Scan for the cell matching the given text and deliver its (x, y) coordinate at center. 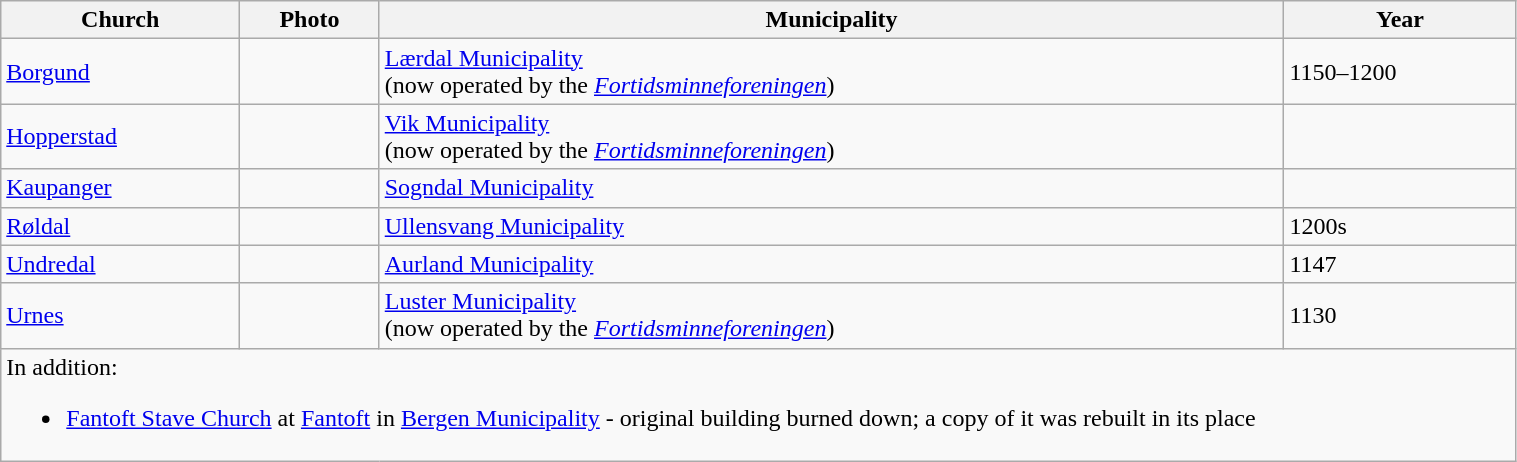
Ullensvang Municipality (832, 226)
Photo (310, 20)
1150–1200 (1400, 72)
1147 (1400, 264)
Luster Municipality(now operated by the Fortidsminneforeningen) (832, 316)
1130 (1400, 316)
Lærdal Municipality(now operated by the Fortidsminneforeningen) (832, 72)
In addition:Fantoft Stave Church at Fantoft in Bergen Municipality - original building burned down; a copy of it was rebuilt in its place (758, 404)
Year (1400, 20)
Undredal (120, 264)
Sogndal Municipality (832, 188)
Vik Municipality(now operated by the Fortidsminneforeningen) (832, 136)
Hopperstad (120, 136)
Urnes (120, 316)
1200s (1400, 226)
Kaupanger (120, 188)
Municipality (832, 20)
Borgund (120, 72)
Røldal (120, 226)
Aurland Municipality (832, 264)
Church (120, 20)
